Pinpoint the cell where the given text exists, returning its [X, Y] midpoint coordinate. 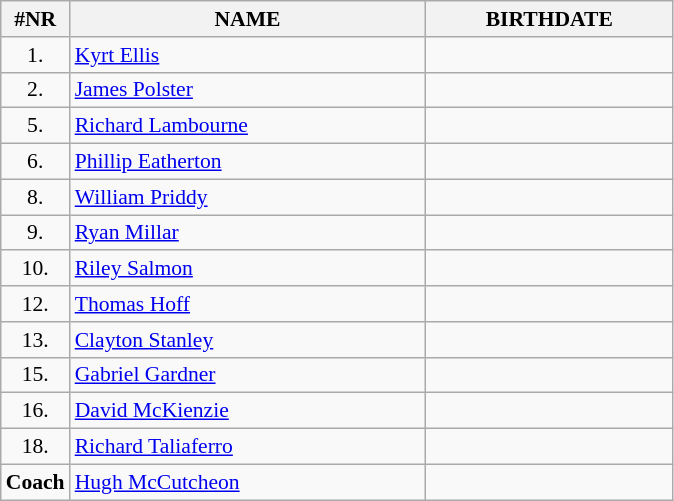
#NR [36, 19]
13. [36, 340]
Kyrt Ellis [248, 55]
Hugh McCutcheon [248, 482]
Richard Taliaferro [248, 447]
Riley Salmon [248, 269]
12. [36, 304]
Ryan Millar [248, 233]
Clayton Stanley [248, 340]
6. [36, 162]
2. [36, 90]
5. [36, 126]
David McKienzie [248, 411]
10. [36, 269]
18. [36, 447]
9. [36, 233]
8. [36, 197]
1. [36, 55]
NAME [248, 19]
16. [36, 411]
15. [36, 375]
Coach [36, 482]
BIRTHDATE [549, 19]
Phillip Eatherton [248, 162]
Richard Lambourne [248, 126]
Gabriel Gardner [248, 375]
James Polster [248, 90]
William Priddy [248, 197]
Thomas Hoff [248, 304]
